Pinpoint the cell where the given text exists, returning its (x, y) midpoint coordinate. 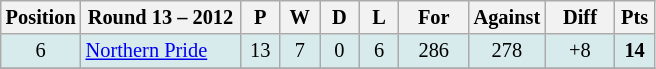
13 (260, 51)
P (260, 17)
7 (300, 51)
286 (434, 51)
L (379, 17)
Against (508, 17)
14 (635, 51)
D (340, 17)
+8 (580, 51)
Pts (635, 17)
278 (508, 51)
Northern Pride (161, 51)
Round 13 – 2012 (161, 17)
For (434, 17)
W (300, 17)
0 (340, 51)
Position (41, 17)
Diff (580, 17)
